For the text-containing cell, return its midpoint in [X, Y] coordinate format. 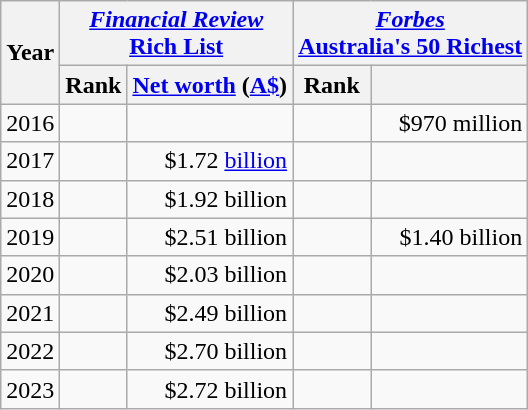
2017 [30, 161]
Net worth (A$) [210, 85]
$1.40 billion [450, 237]
2021 [30, 313]
2022 [30, 351]
2023 [30, 389]
ForbesAustralia's 50 Richest [410, 34]
2018 [30, 199]
$2.70 billion [210, 351]
2019 [30, 237]
$2.72 billion [210, 389]
$1.92 billion [210, 199]
$2.03 billion [210, 275]
Year [30, 52]
2020 [30, 275]
$970 million [450, 123]
$2.51 billion [210, 237]
$2.49 billion [210, 313]
$1.72 billion [210, 161]
2016 [30, 123]
Financial ReviewRich List [176, 34]
